Locate the cell with the specified text and output its (x, y) center coordinate. 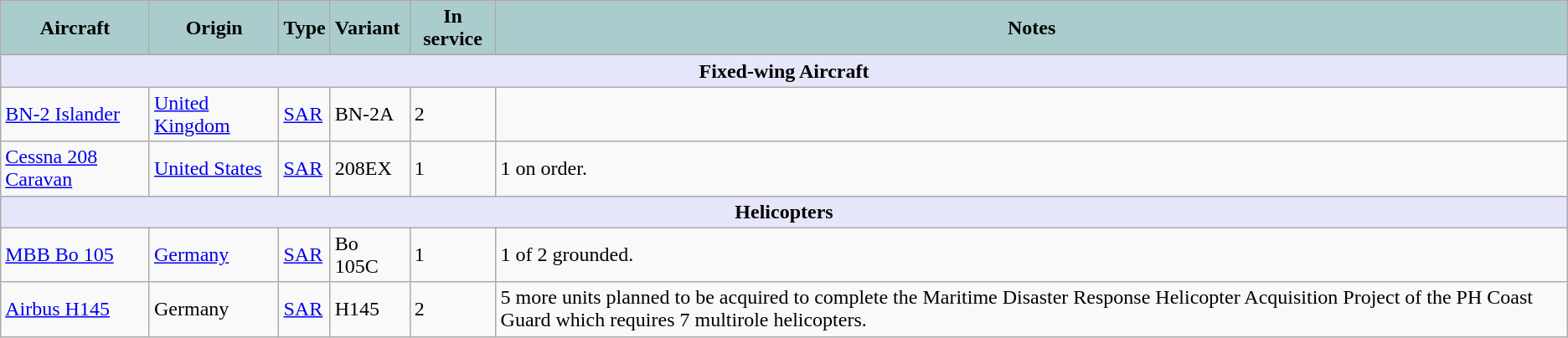
United States (214, 169)
1 on order. (1032, 169)
BN-2A (370, 114)
208EX (370, 169)
In service (452, 28)
Origin (214, 28)
Variant (370, 28)
Cessna 208 Caravan (75, 169)
Helicopters (784, 212)
Airbus H145 (75, 310)
BN-2 Islander (75, 114)
Bo 105C (370, 254)
Notes (1032, 28)
H145 (370, 310)
Aircraft (75, 28)
United Kingdom (214, 114)
Fixed-wing Aircraft (784, 71)
MBB Bo 105 (75, 254)
1 of 2 grounded. (1032, 254)
Type (305, 28)
